Return (x, y) of the center of cell containing provided text 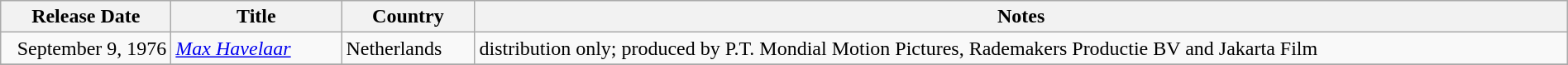
September 9, 1976 (86, 48)
Country (409, 17)
Netherlands (409, 48)
Release Date (86, 17)
Title (256, 17)
Max Havelaar (256, 48)
Notes (1021, 17)
distribution only; produced by P.T. Mondial Motion Pictures, Rademakers Productie BV and Jakarta Film (1021, 48)
